Output the (x, y) coordinate of the center of the cell containing the given text.  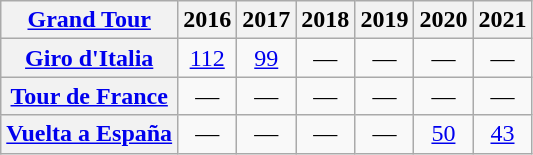
112 (208, 58)
2017 (266, 20)
2021 (502, 20)
2018 (326, 20)
50 (444, 134)
99 (266, 58)
Vuelta a España (90, 134)
Tour de France (90, 96)
Grand Tour (90, 20)
2016 (208, 20)
2019 (384, 20)
2020 (444, 20)
43 (502, 134)
Giro d'Italia (90, 58)
